Output the (x, y) coordinate of the center of the cell containing the given text.  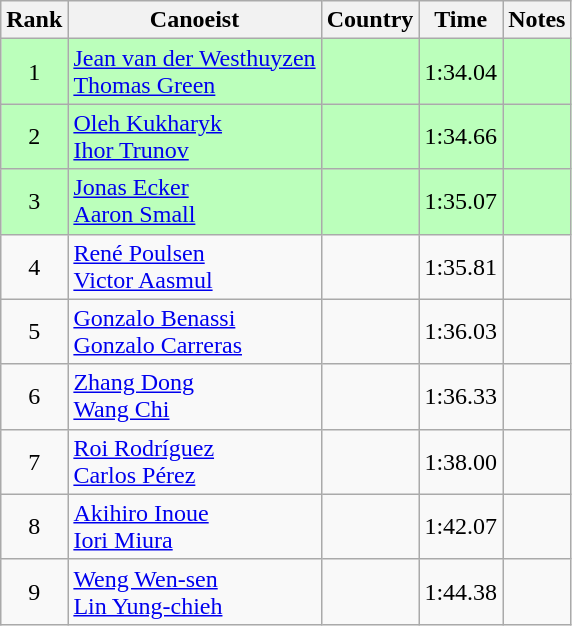
8 (34, 526)
Roi RodríguezCarlos Pérez (194, 462)
Canoeist (194, 20)
Weng Wen-senLin Yung-chieh (194, 592)
Jean van der WesthuyzenThomas Green (194, 72)
1:34.04 (461, 72)
1 (34, 72)
6 (34, 396)
7 (34, 462)
5 (34, 332)
1:38.00 (461, 462)
Time (461, 20)
Notes (537, 20)
1:44.38 (461, 592)
2 (34, 136)
1:34.66 (461, 136)
Jonas EckerAaron Small (194, 202)
1:36.33 (461, 396)
1:36.03 (461, 332)
Rank (34, 20)
9 (34, 592)
Country (370, 20)
1:35.81 (461, 266)
1:35.07 (461, 202)
4 (34, 266)
Gonzalo BenassiGonzalo Carreras (194, 332)
Akihiro InoueIori Miura (194, 526)
3 (34, 202)
Zhang DongWang Chi (194, 396)
René PoulsenVictor Aasmul (194, 266)
1:42.07 (461, 526)
Oleh KukharykIhor Trunov (194, 136)
